Locate the cell with the specified text and output its (x, y) center coordinate. 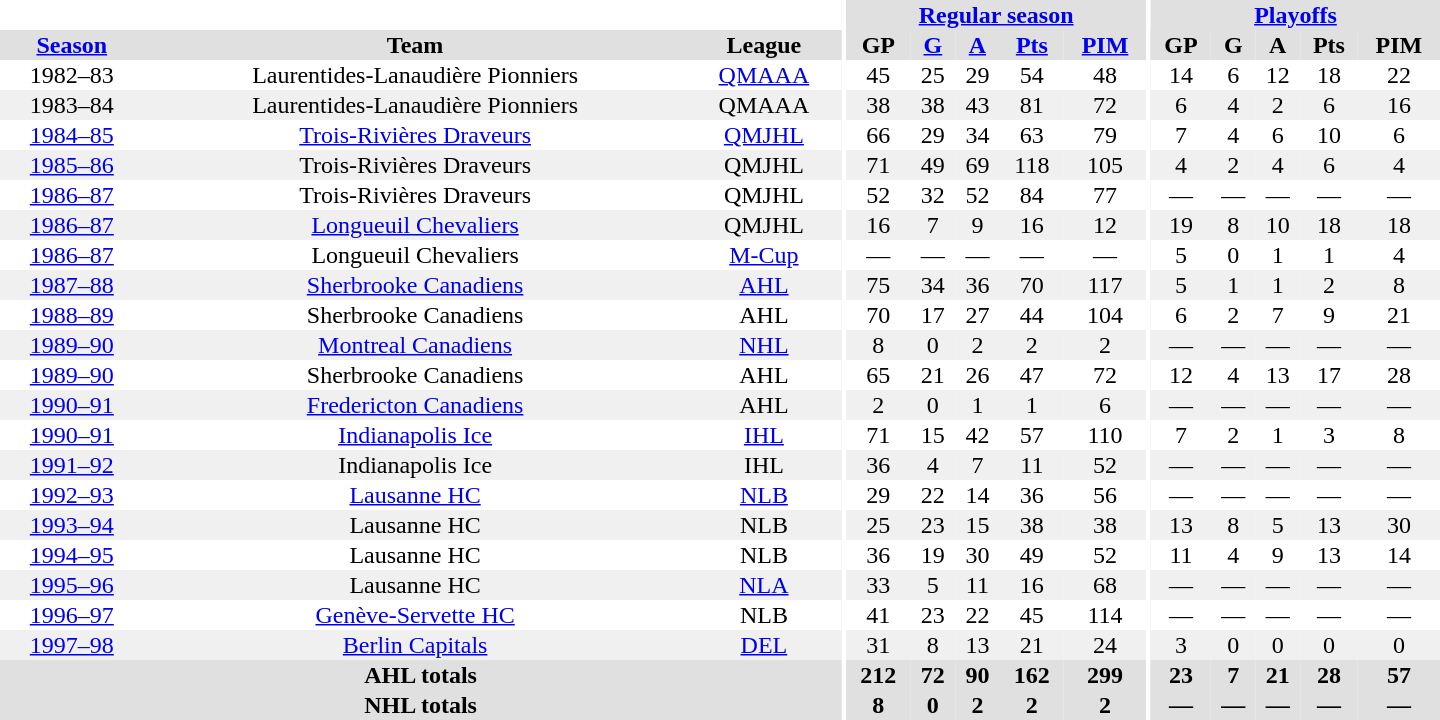
Fredericton Canadiens (416, 405)
26 (978, 375)
1995–96 (72, 585)
31 (878, 645)
League (764, 45)
1996–97 (72, 615)
66 (878, 135)
81 (1032, 105)
1983–84 (72, 105)
Season (72, 45)
27 (978, 315)
75 (878, 285)
43 (978, 105)
63 (1032, 135)
24 (1105, 645)
Berlin Capitals (416, 645)
1988–89 (72, 315)
105 (1105, 165)
77 (1105, 195)
299 (1105, 675)
162 (1032, 675)
1985–86 (72, 165)
54 (1032, 75)
1992–93 (72, 495)
Montreal Canadiens (416, 345)
1994–95 (72, 555)
1997–98 (72, 645)
Team (416, 45)
1993–94 (72, 525)
68 (1105, 585)
M-Cup (764, 255)
NLA (764, 585)
1982–83 (72, 75)
48 (1105, 75)
114 (1105, 615)
118 (1032, 165)
1991–92 (72, 465)
33 (878, 585)
56 (1105, 495)
Regular season (996, 15)
65 (878, 375)
32 (934, 195)
47 (1032, 375)
90 (978, 675)
NHL (764, 345)
Genève-Servette HC (416, 615)
79 (1105, 135)
110 (1105, 435)
Playoffs (1296, 15)
69 (978, 165)
DEL (764, 645)
44 (1032, 315)
1987–88 (72, 285)
41 (878, 615)
42 (978, 435)
NHL totals (420, 705)
117 (1105, 285)
1984–85 (72, 135)
84 (1032, 195)
104 (1105, 315)
AHL totals (420, 675)
212 (878, 675)
